Pinpoint the cell where the given text exists, returning its (X, Y) midpoint coordinate. 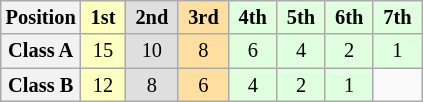
5th (301, 17)
4th (253, 17)
2nd (152, 17)
10 (152, 51)
Position (41, 17)
7th (397, 17)
15 (104, 51)
3rd (203, 17)
Class A (41, 51)
12 (104, 85)
6th (349, 17)
Class B (41, 85)
1st (104, 17)
